Detect which cell encompasses the target text, then output its [x, y] center coordinate. 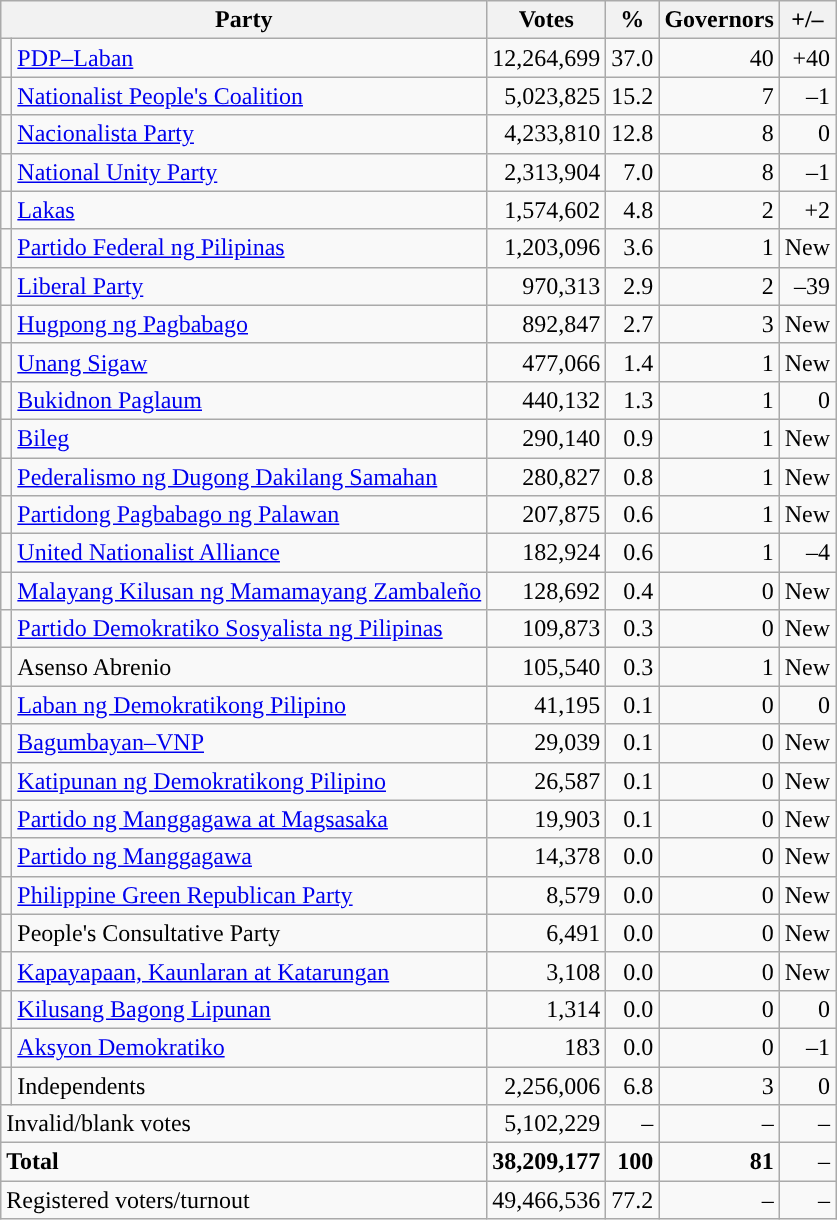
290,140 [546, 438]
7.0 [632, 172]
Invalid/blank votes [244, 1124]
2,313,904 [546, 172]
6.8 [632, 1085]
Asenso Abrenio [250, 667]
4.8 [632, 210]
100 [632, 1162]
5,102,229 [546, 1124]
892,847 [546, 324]
26,587 [546, 781]
280,827 [546, 477]
Bagumbayan–VNP [250, 743]
Partido Federal ng Pilipinas [250, 248]
+40 [807, 58]
People's Consultative Party [250, 933]
1,574,602 [546, 210]
77.2 [632, 1200]
1,314 [546, 1009]
183 [546, 1047]
Lakas [250, 210]
109,873 [546, 629]
49,466,536 [546, 1200]
5,023,825 [546, 96]
40 [719, 58]
Registered voters/turnout [244, 1200]
Nacionalista Party [250, 134]
Kilusang Bagong Lipunan [250, 1009]
41,195 [546, 705]
Malayang Kilusan ng Mamamayang Zambaleño [250, 591]
1,203,096 [546, 248]
+2 [807, 210]
Philippine Green Republican Party [250, 895]
0.8 [632, 477]
2,256,006 [546, 1085]
38,209,177 [546, 1162]
Katipunan ng Demokratikong Pilipino [250, 781]
15.2 [632, 96]
PDP–Laban [250, 58]
81 [719, 1162]
Pederalismo ng Dugong Dakilang Samahan [250, 477]
12.8 [632, 134]
1.4 [632, 362]
12,264,699 [546, 58]
182,924 [546, 553]
14,378 [546, 857]
2.9 [632, 286]
Governors [719, 20]
Independents [250, 1085]
3.6 [632, 248]
–39 [807, 286]
Partidong Pagbabago ng Palawan [250, 515]
Partido ng Manggagawa at Magsasaka [250, 819]
Nationalist People's Coalition [250, 96]
105,540 [546, 667]
National Unity Party [250, 172]
7 [719, 96]
4,233,810 [546, 134]
+/– [807, 20]
207,875 [546, 515]
477,066 [546, 362]
Unang Sigaw [250, 362]
0.9 [632, 438]
128,692 [546, 591]
United Nationalist Alliance [250, 553]
6,491 [546, 933]
29,039 [546, 743]
19,903 [546, 819]
Partido Demokratiko Sosyalista ng Pilipinas [250, 629]
Liberal Party [250, 286]
Aksyon Demokratiko [250, 1047]
Votes [546, 20]
Hugpong ng Pagbabago [250, 324]
8,579 [546, 895]
Party [244, 20]
440,132 [546, 400]
37.0 [632, 58]
Bukidnon Paglaum [250, 400]
Partido ng Manggagawa [250, 857]
Laban ng Demokratikong Pilipino [250, 705]
3,108 [546, 971]
Total [244, 1162]
–4 [807, 553]
Bileg [250, 438]
Kapayapaan, Kaunlaran at Katarungan [250, 971]
1.3 [632, 400]
2.7 [632, 324]
970,313 [546, 286]
0.4 [632, 591]
% [632, 20]
